Return [X, Y] of the center of cell containing provided text 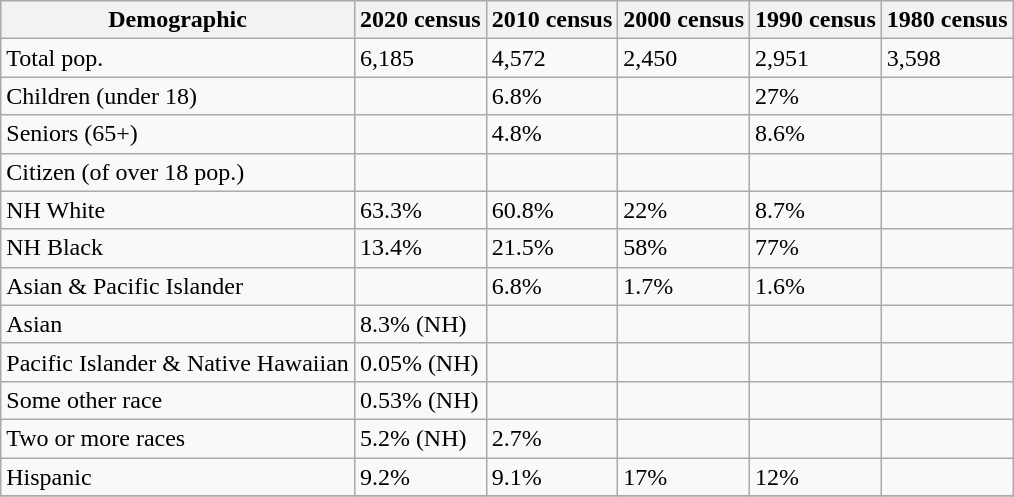
1990 census [816, 20]
8.6% [816, 134]
Some other race [178, 400]
1980 census [947, 20]
5.2% (NH) [420, 438]
2000 census [684, 20]
2.7% [552, 438]
8.3% (NH) [420, 324]
Asian & Pacific Islander [178, 286]
60.8% [552, 210]
Children (under 18) [178, 96]
58% [684, 248]
Demographic [178, 20]
0.53% (NH) [420, 400]
6,185 [420, 58]
NH White [178, 210]
63.3% [420, 210]
Hispanic [178, 477]
NH Black [178, 248]
9.2% [420, 477]
2010 census [552, 20]
4,572 [552, 58]
77% [816, 248]
27% [816, 96]
21.5% [552, 248]
22% [684, 210]
8.7% [816, 210]
17% [684, 477]
12% [816, 477]
4.8% [552, 134]
1.7% [684, 286]
2020 census [420, 20]
1.6% [816, 286]
9.1% [552, 477]
Asian [178, 324]
Citizen (of over 18 pop.) [178, 172]
Seniors (65+) [178, 134]
3,598 [947, 58]
Total pop. [178, 58]
2,450 [684, 58]
13.4% [420, 248]
2,951 [816, 58]
Two or more races [178, 438]
0.05% (NH) [420, 362]
Pacific Islander & Native Hawaiian [178, 362]
